Return (x, y) of the center of cell containing provided text 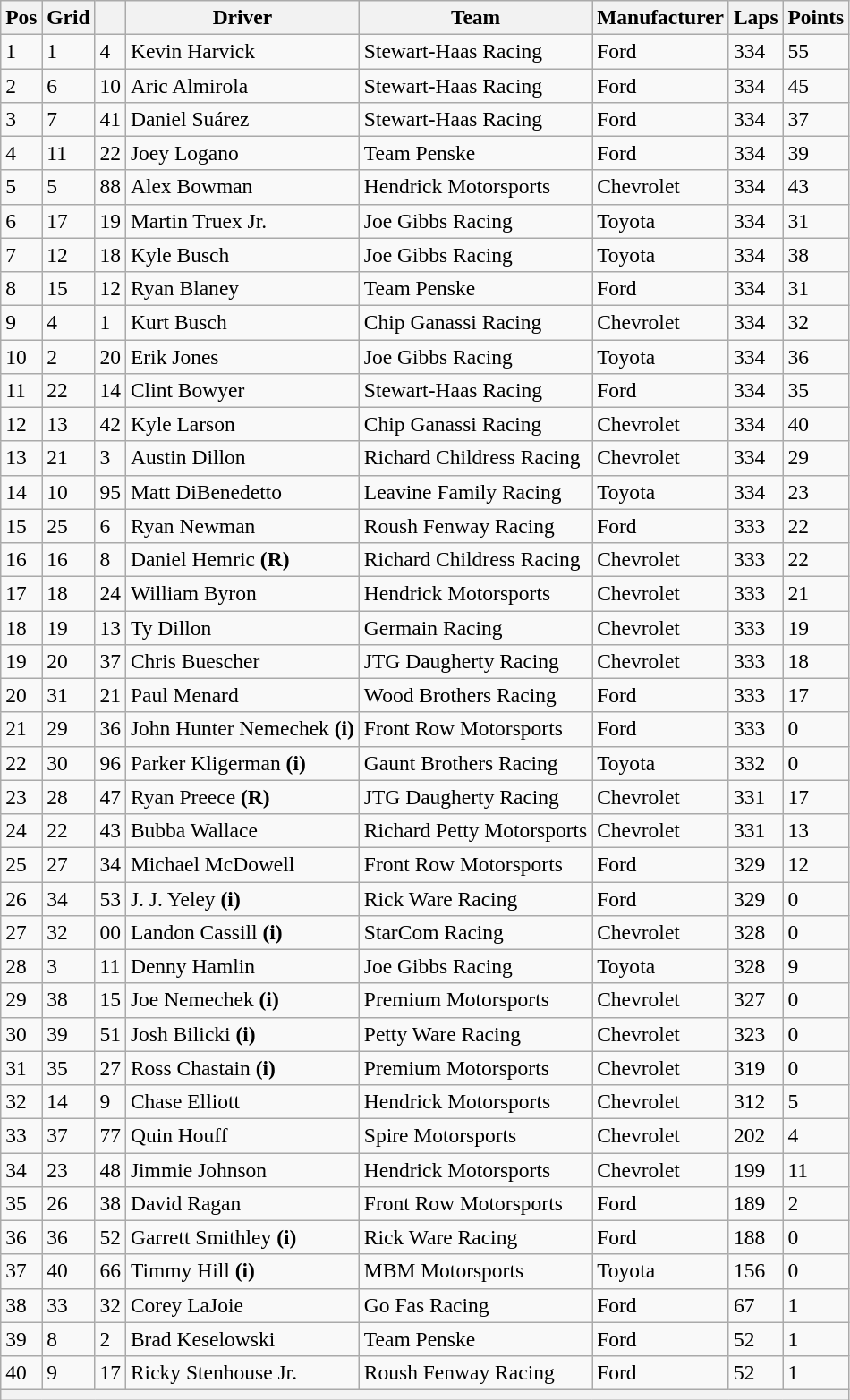
Manufacturer (660, 17)
J. J. Yeley (i) (242, 898)
Points (816, 17)
332 (755, 763)
Aric Almirola (242, 85)
Alex Bowman (242, 187)
Corey LaJoie (242, 1305)
51 (110, 1034)
Brad Keselowski (242, 1339)
John Hunter Nemechek (i) (242, 729)
Ricky Stenhouse Jr. (242, 1372)
Denny Hamlin (242, 966)
StarCom Racing (475, 932)
188 (755, 1237)
Parker Kligerman (i) (242, 763)
William Byron (242, 593)
Paul Menard (242, 695)
Gaunt Brothers Racing (475, 763)
95 (110, 492)
MBM Motorsports (475, 1271)
96 (110, 763)
Richard Petty Motorsports (475, 830)
Martin Truex Jr. (242, 221)
Spire Motorsports (475, 1135)
Garrett Smithley (i) (242, 1237)
00 (110, 932)
202 (755, 1135)
Leavine Family Racing (475, 492)
Wood Brothers Racing (475, 695)
199 (755, 1169)
48 (110, 1169)
42 (110, 424)
Ross Chastain (i) (242, 1068)
Bubba Wallace (242, 830)
319 (755, 1068)
Chris Buescher (242, 661)
Timmy Hill (i) (242, 1271)
Quin Houff (242, 1135)
88 (110, 187)
Kyle Busch (242, 255)
156 (755, 1271)
Ryan Newman (242, 526)
Driver (242, 17)
David Ragan (242, 1203)
Daniel Suárez (242, 119)
Joey Logano (242, 153)
Joe Nemechek (i) (242, 1000)
Ryan Preece (R) (242, 797)
Germain Racing (475, 627)
Michael McDowell (242, 864)
45 (816, 85)
Kevin Harvick (242, 51)
Grid (68, 17)
Pos (21, 17)
Team (475, 17)
Laps (755, 17)
55 (816, 51)
Austin Dillon (242, 458)
Chase Elliott (242, 1101)
Clint Bowyer (242, 390)
323 (755, 1034)
Go Fas Racing (475, 1305)
Erik Jones (242, 356)
66 (110, 1271)
Matt DiBenedetto (242, 492)
327 (755, 1000)
Jimmie Johnson (242, 1169)
Daniel Hemric (R) (242, 559)
67 (755, 1305)
53 (110, 898)
Landon Cassill (i) (242, 932)
189 (755, 1203)
Petty Ware Racing (475, 1034)
Ryan Blaney (242, 288)
47 (110, 797)
77 (110, 1135)
Kyle Larson (242, 424)
Ty Dillon (242, 627)
41 (110, 119)
312 (755, 1101)
Josh Bilicki (i) (242, 1034)
Kurt Busch (242, 322)
